Capture the cell that displays the provided text and extract its [X, Y] central coordinate. 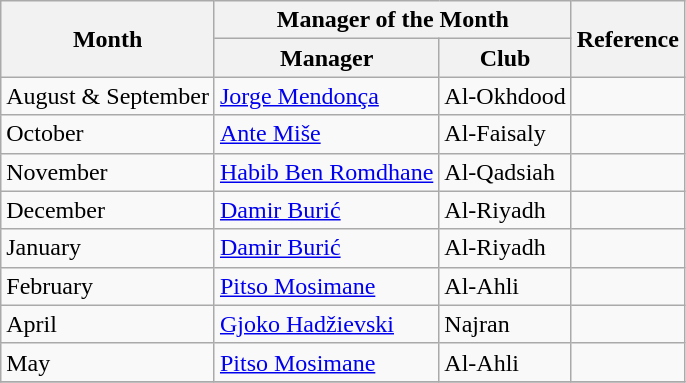
Club [505, 58]
Reference [628, 39]
Jorge Mendonça [326, 96]
Ante Miše [326, 134]
December [108, 210]
August & September [108, 96]
January [108, 248]
Manager of the Month [392, 20]
Gjoko Hadžievski [326, 324]
October [108, 134]
Al-Okhdood [505, 96]
May [108, 362]
Najran [505, 324]
November [108, 172]
February [108, 286]
Al-Faisaly [505, 134]
Al-Qadsiah [505, 172]
Month [108, 39]
Manager [326, 58]
Habib Ben Romdhane [326, 172]
April [108, 324]
